Locate the cell with the specified text and output its (X, Y) center coordinate. 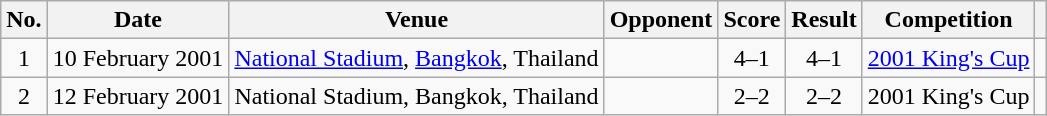
12 February 2001 (138, 96)
1 (24, 58)
2 (24, 96)
Date (138, 20)
Opponent (661, 20)
10 February 2001 (138, 58)
Venue (416, 20)
No. (24, 20)
Competition (948, 20)
Result (824, 20)
Score (752, 20)
